Scan for the cell matching the given text and deliver its [x, y] coordinate at center. 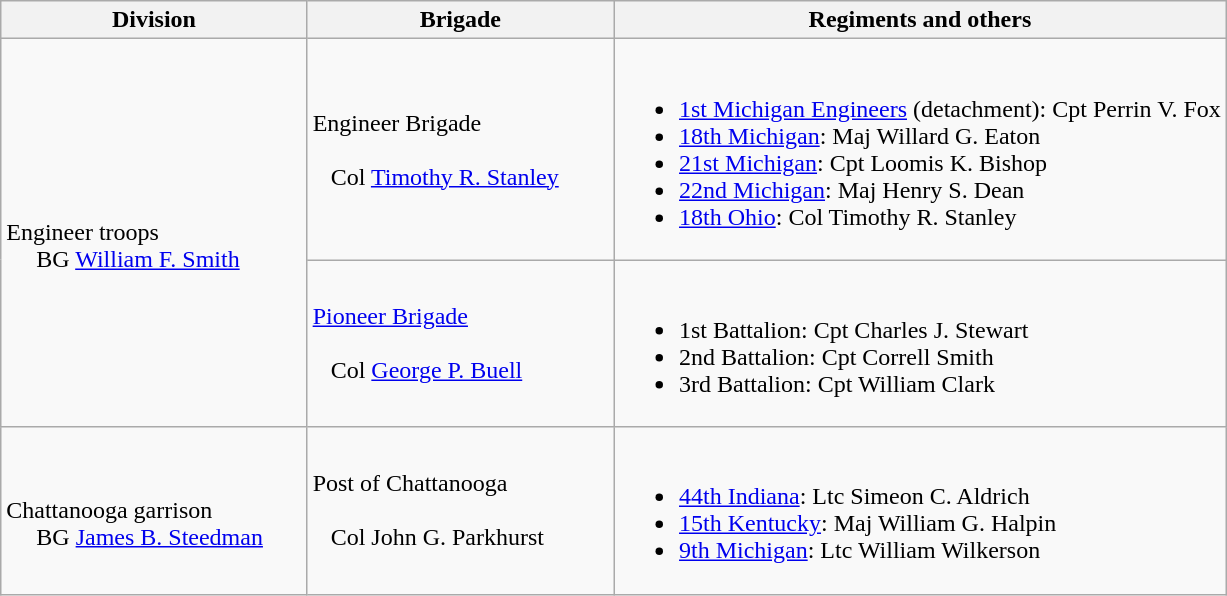
Engineer troops BG William F. Smith [154, 233]
Pioneer Brigade Col George P. Buell [460, 344]
Chattanooga garrison BG James B. Steedman [154, 510]
1st Battalion: Cpt Charles J. Stewart2nd Battalion: Cpt Correll Smith3rd Battalion: Cpt William Clark [920, 344]
Division [154, 20]
Regiments and others [920, 20]
44th Indiana: Ltc Simeon C. Aldrich15th Kentucky: Maj William G. Halpin9th Michigan: Ltc William Wilkerson [920, 510]
Brigade [460, 20]
Post of Chattanooga Col John G. Parkhurst [460, 510]
Engineer Brigade Col Timothy R. Stanley [460, 150]
